From the cell containing the given text, extract its center point as (x, y) coordinate. 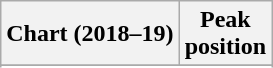
Chart (2018–19) (90, 34)
Peakposition (225, 34)
